Capture the cell that displays the provided text and extract its [X, Y] central coordinate. 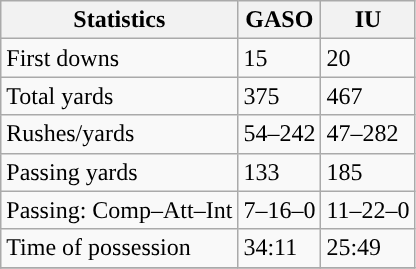
GASO [280, 20]
54–242 [280, 134]
20 [368, 58]
Passing: Comp–Att–Int [120, 210]
11–22–0 [368, 210]
Passing yards [120, 172]
Total yards [120, 96]
First downs [120, 58]
375 [280, 96]
Statistics [120, 20]
Rushes/yards [120, 134]
133 [280, 172]
15 [280, 58]
25:49 [368, 248]
34:11 [280, 248]
47–282 [368, 134]
467 [368, 96]
IU [368, 20]
185 [368, 172]
Time of possession [120, 248]
7–16–0 [280, 210]
